Scan for the cell matching the given text and deliver its (x, y) coordinate at center. 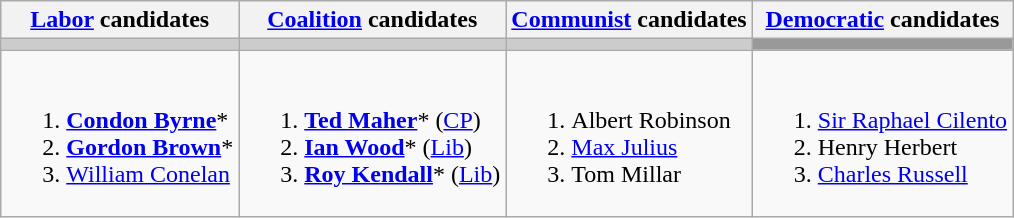
Democratic candidates (882, 20)
Communist candidates (629, 20)
Labor candidates (120, 20)
Condon Byrne*Gordon Brown*William Conelan (120, 134)
Sir Raphael CilentoHenry HerbertCharles Russell (882, 134)
Albert RobinsonMax JuliusTom Millar (629, 134)
Coalition candidates (372, 20)
Ted Maher* (CP)Ian Wood* (Lib)Roy Kendall* (Lib) (372, 134)
